Return [X, Y] of the center of cell containing provided text 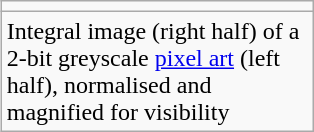
Integral image (right half) of a 2-bit greyscale pixel art (left half), normalised and magnified for visibility [157, 72]
